For the text-containing cell, return its midpoint in (x, y) coordinate format. 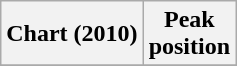
Chart (2010) (72, 34)
Peakposition (189, 34)
